Pinpoint the cell where the given text exists, returning its (X, Y) midpoint coordinate. 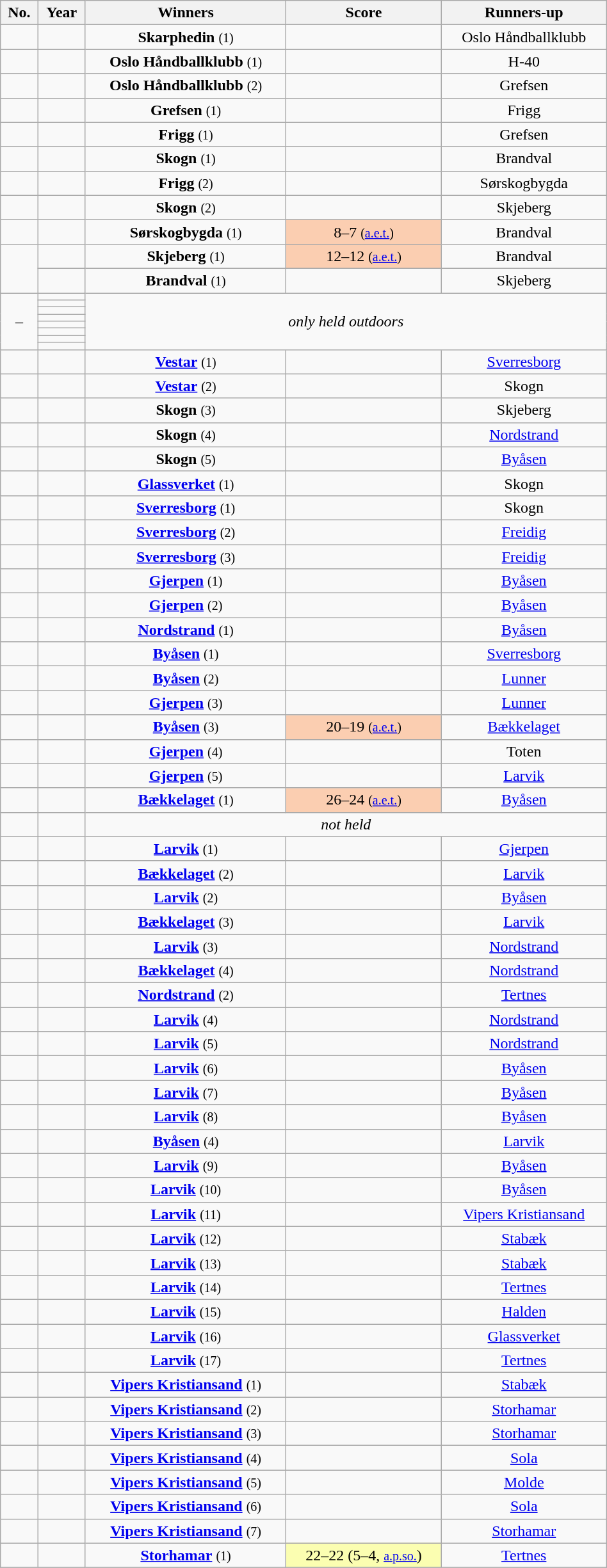
Skogn (2) (186, 207)
Larvik (1) (186, 849)
Oslo Håndballklubb (524, 37)
Gjerpen (524, 849)
Larvik (12) (186, 1238)
Sverresborg (2) (186, 532)
Larvik (8) (186, 1117)
Gjerpen (1) (186, 581)
Skogn (4) (186, 435)
Toten (524, 751)
20–19 (a.e.t.) (364, 727)
Storhamar (1) (186, 1555)
Vipers Kristiansand (524, 1214)
Frigg (2) (186, 183)
Vipers Kristiansand (2) (186, 1409)
Vipers Kristiansand (7) (186, 1531)
Byåsen (1) (186, 654)
Vipers Kristiansand (4) (186, 1458)
Byåsen (4) (186, 1141)
not held (346, 824)
Vipers Kristiansand (6) (186, 1507)
Vipers Kristiansand (3) (186, 1434)
Larvik (3) (186, 947)
Halden (524, 1311)
Sørskogbygda (524, 183)
Runners-up (524, 13)
Glassverket (1) (186, 483)
Gjerpen (3) (186, 703)
Molde (524, 1482)
H-40 (524, 61)
Larvik (2) (186, 897)
Bækkelaget (1) (186, 800)
Gjerpen (2) (186, 605)
only held outdoors (346, 321)
– (19, 321)
Frigg (524, 110)
Brandval (1) (186, 280)
Larvik (4) (186, 1020)
Glassverket (524, 1336)
Larvik (17) (186, 1361)
Larvik (5) (186, 1044)
Gjerpen (4) (186, 751)
Vestar (2) (186, 386)
Larvik (10) (186, 1190)
Larvik (9) (186, 1165)
Byåsen (2) (186, 678)
Frigg (1) (186, 134)
No. (19, 13)
Larvik (14) (186, 1287)
Oslo Håndballklubb (1) (186, 61)
Bækkelaget (2) (186, 873)
Score (364, 13)
Year (61, 13)
Bækkelaget (4) (186, 971)
Larvik (13) (186, 1263)
Larvik (11) (186, 1214)
Bækkelaget (524, 727)
Larvik (6) (186, 1068)
Gjerpen (5) (186, 776)
Sverresborg (1) (186, 508)
12–12 (a.e.t.) (364, 256)
Skjeberg (1) (186, 256)
Bækkelaget (3) (186, 922)
Skogn (3) (186, 410)
Vipers Kristiansand (1) (186, 1385)
Vipers Kristiansand (5) (186, 1482)
Grefsen (1) (186, 110)
Larvik (7) (186, 1092)
8–7 (a.e.t.) (364, 232)
Sverresborg (3) (186, 556)
Nordstrand (1) (186, 630)
26–24 (a.e.t.) (364, 800)
Winners (186, 13)
Skogn (1) (186, 159)
Larvik (15) (186, 1311)
Larvik (16) (186, 1336)
Oslo Håndballklubb (2) (186, 86)
Byåsen (3) (186, 727)
Nordstrand (2) (186, 995)
Skogn (5) (186, 459)
Sørskogbygda (1) (186, 232)
Vestar (1) (186, 362)
Skarphedin (1) (186, 37)
22–22 (5–4, a.p.so.) (364, 1555)
